Detect which cell encompasses the target text, then output its (x, y) center coordinate. 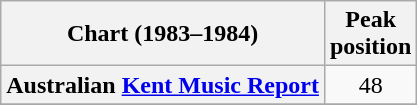
Peakposition (370, 34)
48 (370, 85)
Australian Kent Music Report (163, 85)
Chart (1983–1984) (163, 34)
